Determine the (x, y) coordinate at the center of the cell enclosing the given text.  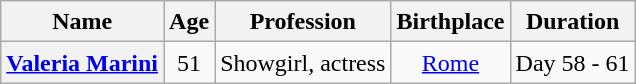
Birthplace (450, 22)
Profession (303, 22)
Duration (572, 22)
51 (190, 62)
Valeria Marini (82, 62)
Showgirl, actress (303, 62)
Name (82, 22)
Day 58 - 61 (572, 62)
Rome (450, 62)
Age (190, 22)
